For the text-containing cell, return its midpoint in [x, y] coordinate format. 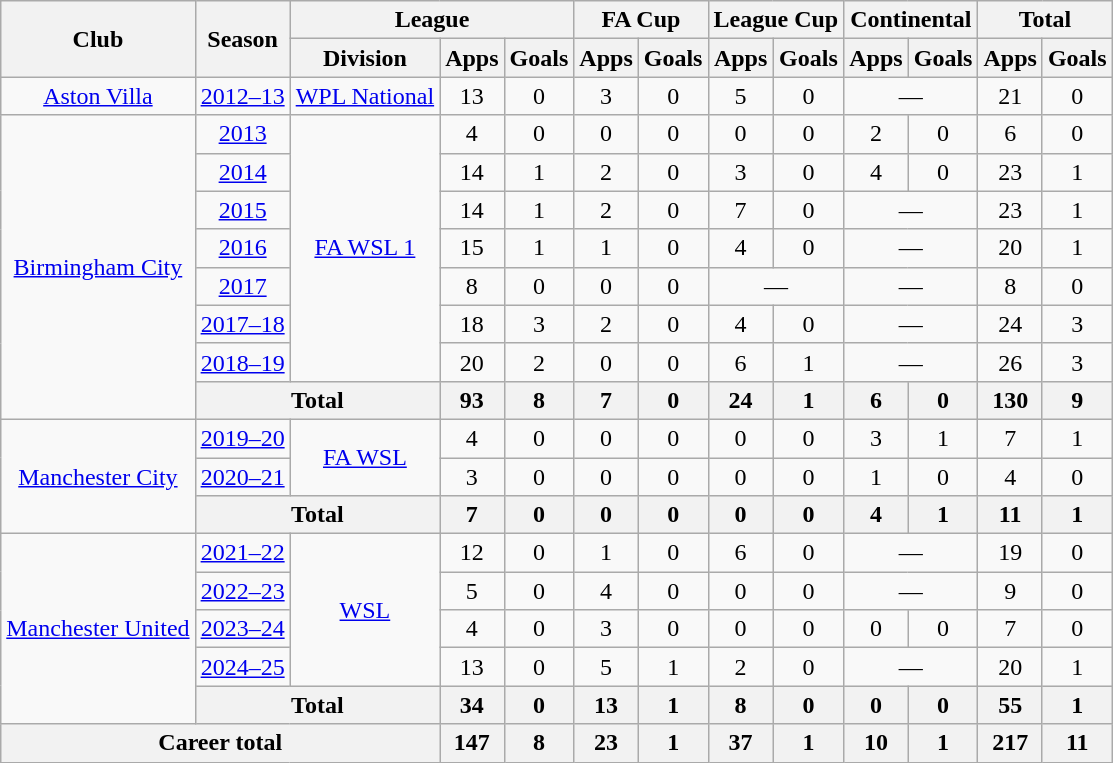
League Cup [776, 20]
2020–21 [242, 477]
Aston Villa [98, 96]
10 [876, 743]
2017 [242, 286]
Continental [911, 20]
WSL [364, 610]
130 [1010, 400]
26 [1010, 362]
2023–24 [242, 629]
FA WSL 1 [364, 248]
Birmingham City [98, 267]
34 [472, 705]
League [432, 20]
FA Cup [641, 20]
Division [364, 58]
21 [1010, 96]
2022–23 [242, 591]
2017–18 [242, 324]
2018–19 [242, 362]
12 [472, 553]
FA WSL [364, 457]
37 [740, 743]
55 [1010, 705]
Career total [220, 743]
Club [98, 39]
2021–22 [242, 553]
WPL National [364, 96]
217 [1010, 743]
18 [472, 324]
Manchester City [98, 476]
2024–25 [242, 667]
2014 [242, 172]
93 [472, 400]
15 [472, 248]
Manchester United [98, 629]
147 [472, 743]
2013 [242, 134]
2015 [242, 210]
2016 [242, 248]
Season [242, 39]
2012–13 [242, 96]
2019–20 [242, 438]
19 [1010, 553]
